Detect which cell encompasses the target text, then output its [X, Y] center coordinate. 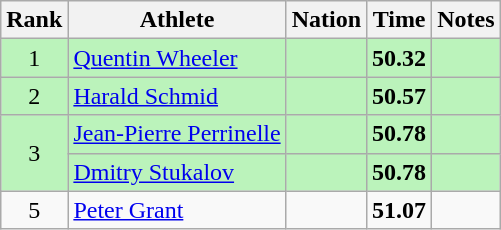
Notes [466, 20]
Nation [326, 20]
Harald Schmid [177, 96]
Dmitry Stukalov [177, 172]
Quentin Wheeler [177, 58]
Rank [34, 20]
5 [34, 210]
Time [400, 20]
2 [34, 96]
50.57 [400, 96]
Jean-Pierre Perrinelle [177, 134]
Athlete [177, 20]
3 [34, 153]
51.07 [400, 210]
Peter Grant [177, 210]
1 [34, 58]
50.32 [400, 58]
